Locate the cell with the specified text and output its (x, y) center coordinate. 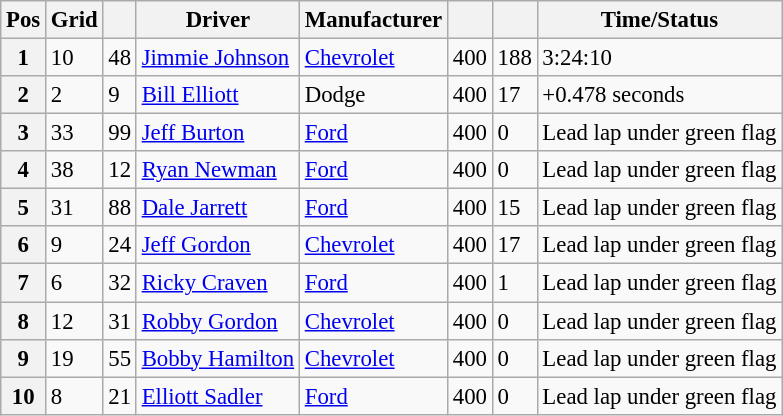
3:24:10 (660, 58)
Grid (74, 20)
188 (514, 58)
24 (120, 245)
Jeff Burton (218, 133)
Bobby Hamilton (218, 358)
Dodge (373, 95)
+0.478 seconds (660, 95)
Time/Status (660, 20)
Ricky Craven (218, 283)
Jeff Gordon (218, 245)
55 (120, 358)
19 (74, 358)
Bill Elliott (218, 95)
Driver (218, 20)
15 (514, 208)
5 (24, 208)
Pos (24, 20)
Elliott Sadler (218, 396)
88 (120, 208)
Robby Gordon (218, 321)
Dale Jarrett (218, 208)
7 (24, 283)
Jimmie Johnson (218, 58)
3 (24, 133)
21 (120, 396)
32 (120, 283)
33 (74, 133)
Ryan Newman (218, 170)
Manufacturer (373, 20)
4 (24, 170)
38 (74, 170)
48 (120, 58)
99 (120, 133)
